Find where the given text appears and provide that cell's center as [x, y] coordinate. 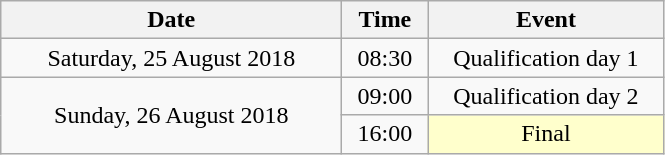
09:00 [385, 96]
Event [546, 20]
Time [385, 20]
Saturday, 25 August 2018 [172, 58]
08:30 [385, 58]
Final [546, 134]
Qualification day 1 [546, 58]
Qualification day 2 [546, 96]
Sunday, 26 August 2018 [172, 115]
16:00 [385, 134]
Date [172, 20]
